Search for the cell housing the specified text and yield its [x, y] center coordinate. 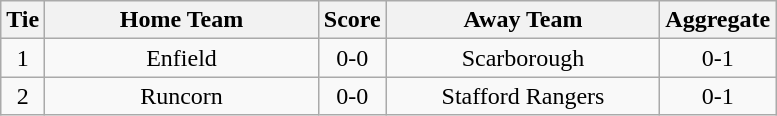
Enfield [182, 58]
Stafford Rangers [523, 96]
2 [23, 96]
Score [352, 20]
1 [23, 58]
Aggregate [718, 20]
Runcorn [182, 96]
Scarborough [523, 58]
Away Team [523, 20]
Home Team [182, 20]
Tie [23, 20]
